Determine the (x, y) coordinate at the center of the cell enclosing the given text.  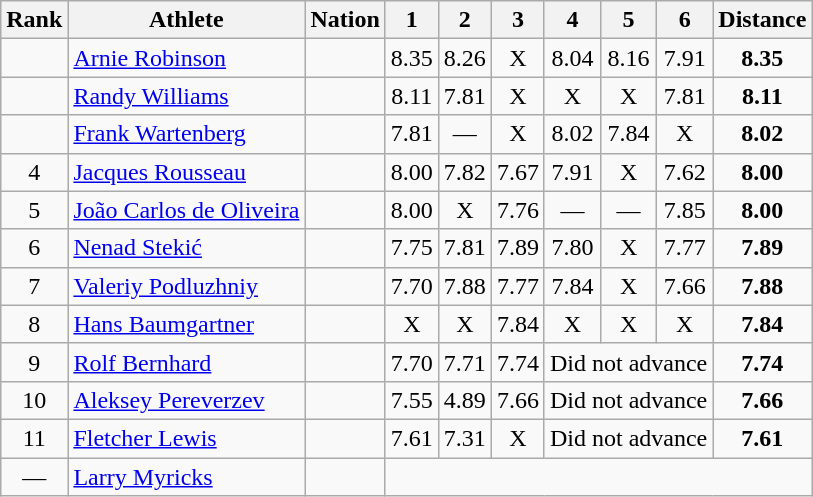
7.76 (518, 210)
7.75 (412, 248)
7.82 (464, 172)
Hans Baumgartner (186, 324)
Nenad Stekić (186, 248)
10 (34, 400)
7.55 (412, 400)
Rank (34, 20)
7.31 (464, 438)
Larry Myricks (186, 477)
8.04 (572, 58)
8.26 (464, 58)
3 (518, 20)
Nation (345, 20)
Frank Wartenberg (186, 134)
4.89 (464, 400)
8.16 (629, 58)
Randy Williams (186, 96)
1 (412, 20)
Athlete (186, 20)
João Carlos de Oliveira (186, 210)
2 (464, 20)
Rolf Bernhard (186, 362)
7 (34, 286)
Aleksey Pereverzev (186, 400)
7.80 (572, 248)
Distance (762, 20)
7.85 (685, 210)
9 (34, 362)
7.67 (518, 172)
8 (34, 324)
7.62 (685, 172)
Fletcher Lewis (186, 438)
11 (34, 438)
Valeriy Podluzhniy (186, 286)
Jacques Rousseau (186, 172)
Arnie Robinson (186, 58)
7.71 (464, 362)
